Find where the given text appears and provide that cell's center as (x, y) coordinate. 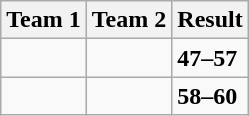
47–57 (210, 58)
58–60 (210, 96)
Team 2 (129, 20)
Result (210, 20)
Team 1 (44, 20)
